Capture the cell that displays the provided text and extract its [X, Y] central coordinate. 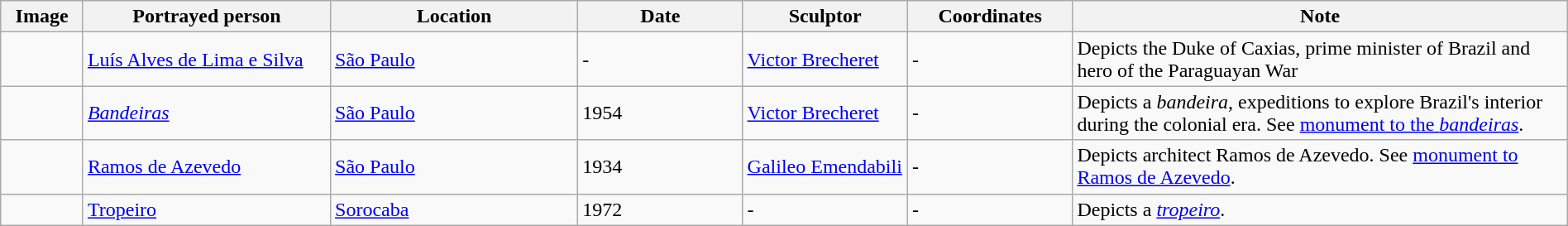
Sculptor [825, 17]
Location [455, 17]
Image [42, 17]
Coordinates [989, 17]
1954 [660, 113]
1934 [660, 167]
Ramos de Azevedo [207, 167]
Galileo Emendabili [825, 167]
Portrayed person [207, 17]
Bandeiras [207, 113]
Luís Alves de Lima e Silva [207, 60]
Note [1320, 17]
Sorocaba [455, 209]
Date [660, 17]
Depicts architect Ramos de Azevedo. See monument to Ramos de Azevedo. [1320, 167]
Depicts the Duke of Caxias, prime minister of Brazil and hero of the Paraguayan War [1320, 60]
1972 [660, 209]
Depicts a tropeiro. [1320, 209]
Tropeiro [207, 209]
Depicts a bandeira, expeditions to explore Brazil's interior during the colonial era. See monument to the bandeiras. [1320, 113]
